Provide the (X, Y) coordinate of the cell's center where the given text is located.  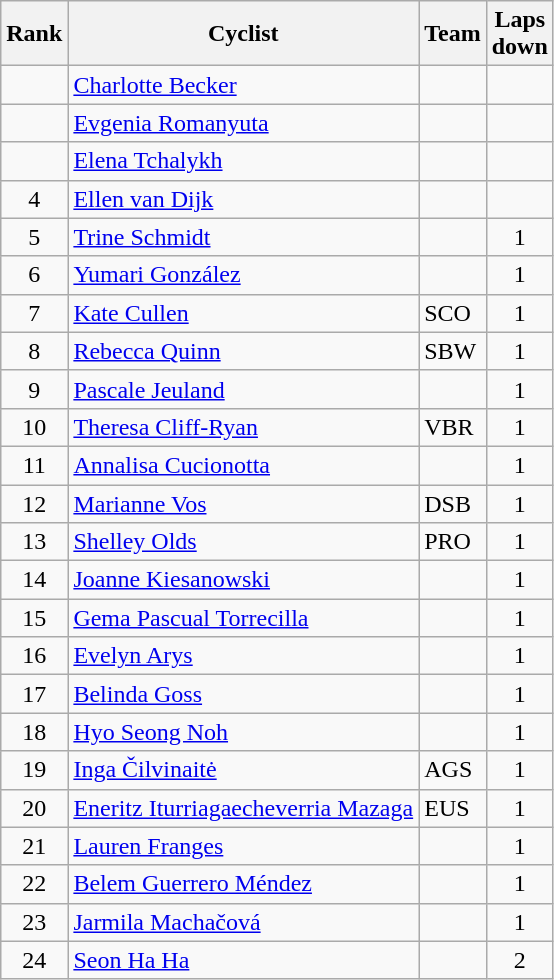
12 (34, 503)
4 (34, 199)
Belinda Goss (244, 694)
Rebecca Quinn (244, 351)
Hyo Seong Noh (244, 732)
Yumari González (244, 275)
22 (34, 884)
Elena Tchalykh (244, 161)
7 (34, 313)
16 (34, 656)
Pascale Jeuland (244, 389)
Joanne Kiesanowski (244, 580)
Shelley Olds (244, 542)
13 (34, 542)
5 (34, 237)
17 (34, 694)
Theresa Cliff-Ryan (244, 427)
Marianne Vos (244, 503)
Inga Čilvinaitė (244, 770)
11 (34, 465)
Gema Pascual Torrecilla (244, 618)
8 (34, 351)
15 (34, 618)
21 (34, 846)
2 (520, 960)
20 (34, 808)
Cyclist (244, 34)
Belem Guerrero Méndez (244, 884)
Team (453, 34)
18 (34, 732)
6 (34, 275)
24 (34, 960)
Ellen van Dijk (244, 199)
Jarmila Machačová (244, 922)
VBR (453, 427)
9 (34, 389)
EUS (453, 808)
DSB (453, 503)
19 (34, 770)
14 (34, 580)
Kate Cullen (244, 313)
Annalisa Cucionotta (244, 465)
PRO (453, 542)
23 (34, 922)
Rank (34, 34)
AGS (453, 770)
10 (34, 427)
SBW (453, 351)
Evelyn Arys (244, 656)
Trine Schmidt (244, 237)
Charlotte Becker (244, 85)
Evgenia Romanyuta (244, 123)
Lauren Franges (244, 846)
Eneritz Iturriagaecheverria Mazaga (244, 808)
SCO (453, 313)
Seon Ha Ha (244, 960)
Lapsdown (520, 34)
